Return the [x, y] coordinate for the center point of the cell that contains the specified text.  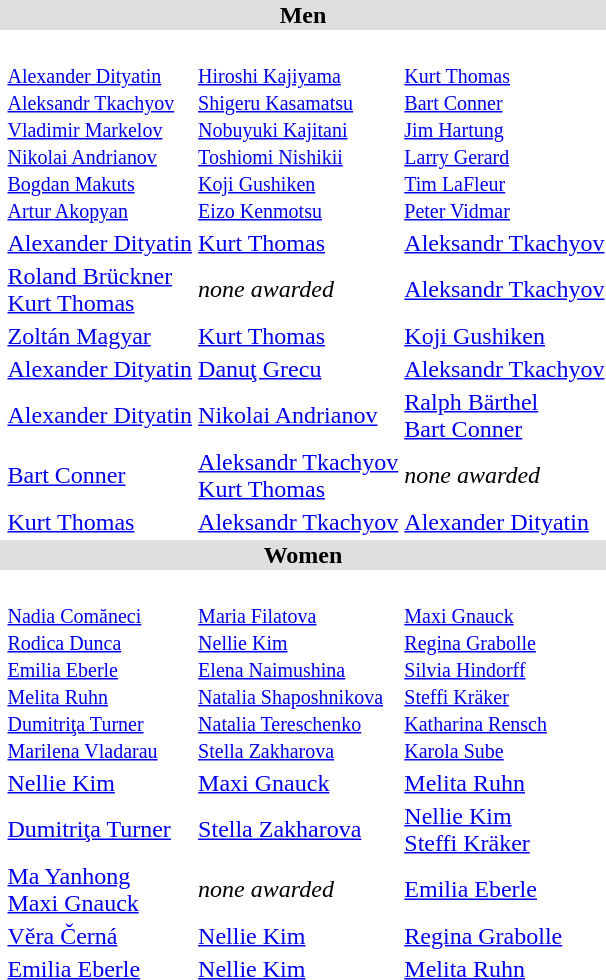
Ralph Bärthel Bart Conner [504, 416]
Regina Grabolle [504, 936]
Kurt ThomasBart ConnerJim HartungLarry GerardTim LaFleurPeter Vidmar [504, 129]
Nellie Kim Steffi Kräker [504, 830]
Aleksandr Tkachyov Kurt Thomas [298, 476]
Nikolai Andrianov [298, 416]
Maxi Gnauck [298, 783]
Bart Conner [100, 476]
Hiroshi KajiyamaShigeru KasamatsuNobuyuki KajitaniToshiomi NishikiiKoji GushikenEizo Kenmotsu [298, 129]
Stella Zakharova [298, 830]
Koji Gushiken [504, 336]
Zoltán Magyar [100, 336]
Dumitriţa Turner [100, 830]
Danuţ Grecu [298, 369]
Men [303, 15]
Ma Yanhong Maxi Gnauck [100, 890]
Women [303, 555]
Roland Brückner Kurt Thomas [100, 290]
Maxi GnauckRegina GrabolleSilvia HindorffSteffi KräkerKatharina RenschKarola Sube [504, 669]
Nadia ComăneciRodica DuncaEmilia EberleMelita RuhnDumitriţa TurnerMarilena Vladarau [100, 669]
Melita Ruhn [504, 783]
Věra Černá [100, 936]
Alexander DityatinAleksandr TkachyovVladimir MarkelovNikolai AndrianovBogdan MakutsArtur Akopyan [100, 129]
Maria FilatovaNellie KimElena NaimushinaNatalia ShaposhnikovaNatalia TereschenkoStella Zakharova [298, 669]
Emilia Eberle [504, 890]
